Extract the (X, Y) coordinate from the center of the cell holding the provided text.  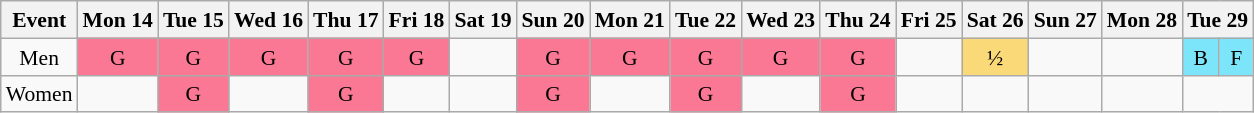
Fri 18 (417, 20)
Fri 25 (929, 20)
Tue 15 (194, 20)
½ (996, 56)
Tue 22 (706, 20)
Sun 20 (554, 20)
Mon 21 (630, 20)
F (1236, 56)
B (1200, 56)
Sat 26 (996, 20)
Wed 16 (268, 20)
Mon 28 (1142, 20)
Sun 27 (1066, 20)
Wed 23 (780, 20)
Event (40, 20)
Thu 17 (346, 20)
Women (40, 94)
Men (40, 56)
Mon 14 (118, 20)
Tue 29 (1218, 20)
Sat 19 (482, 20)
Thu 24 (858, 20)
